Extract the [X, Y] coordinate from the center of the cell holding the provided text.  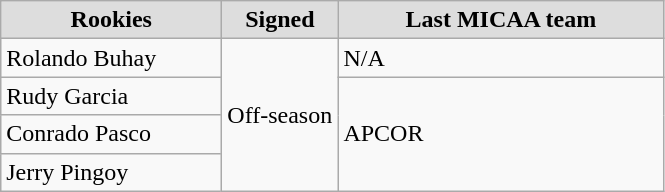
Rookies [112, 20]
Last MICAA team [501, 20]
Rudy Garcia [112, 96]
Rolando Buhay [112, 58]
Signed [280, 20]
Jerry Pingoy [112, 172]
N/A [501, 58]
APCOR [501, 134]
Conrado Pasco [112, 134]
Off-season [280, 115]
